Identify which cell holds the provided text, then report its [X, Y] central coordinate. 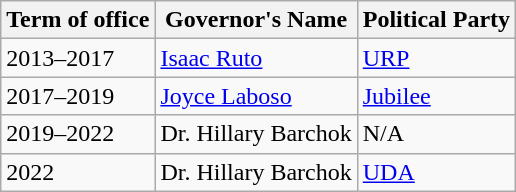
Isaac Ruto [256, 58]
URP [436, 58]
N/A [436, 134]
Jubilee [436, 96]
UDA [436, 172]
2017–2019 [78, 96]
2019–2022 [78, 134]
Governor's Name [256, 20]
2022 [78, 172]
2013–2017 [78, 58]
Term of office [78, 20]
Joyce Laboso [256, 96]
Political Party [436, 20]
